Extract the (X, Y) coordinate from the center of the cell holding the provided text.  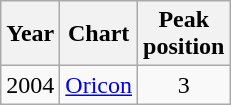
3 (184, 85)
Chart (99, 34)
Peakposition (184, 34)
2004 (30, 85)
Year (30, 34)
Oricon (99, 85)
